Search for the cell housing the specified text and yield its (X, Y) center coordinate. 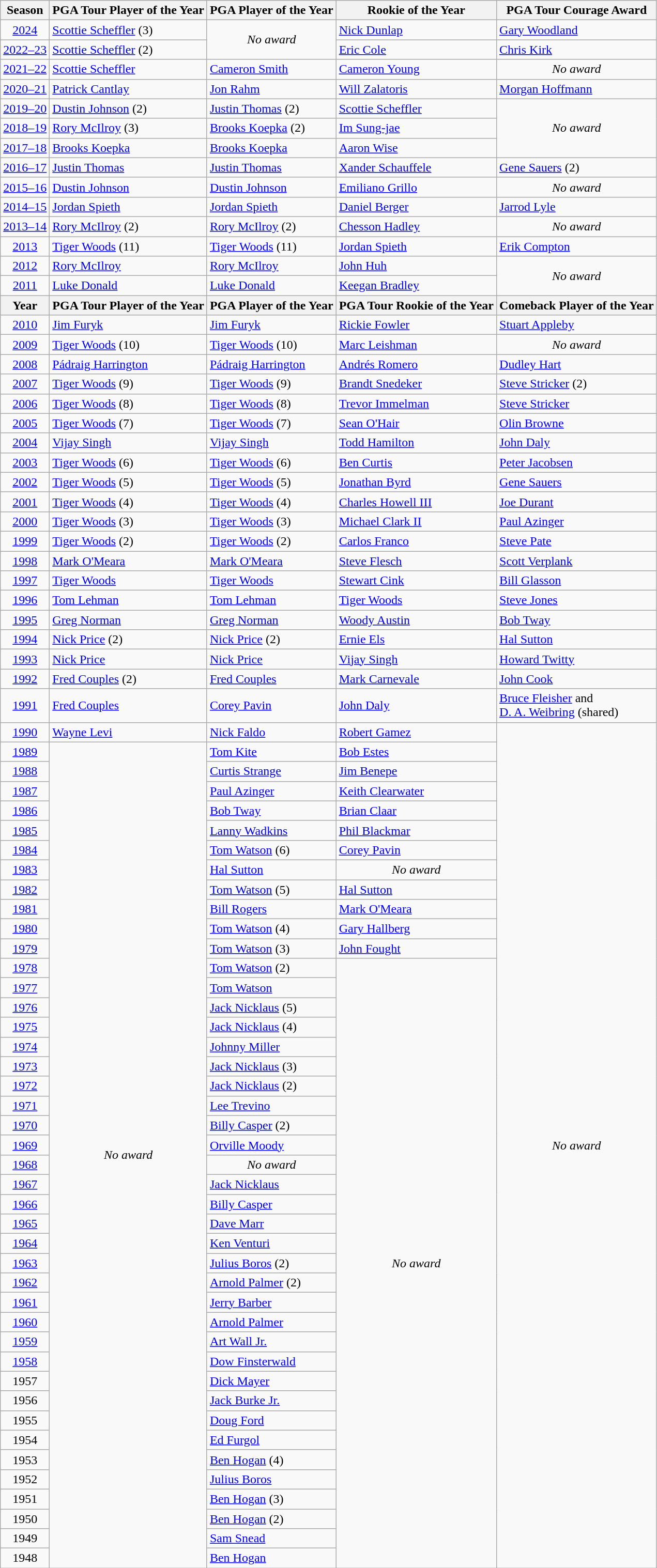
1960 (25, 1322)
1967 (25, 1184)
Stuart Appleby (577, 325)
Steve Stricker (2) (577, 384)
Scott Verplank (577, 561)
1975 (25, 1027)
1950 (25, 1518)
1978 (25, 968)
Johnny Miller (271, 1047)
Brian Claar (416, 811)
Season (25, 10)
Jack Nicklaus (5) (271, 1007)
Justin Thomas (2) (271, 108)
Sean O'Hair (416, 423)
1970 (25, 1125)
1981 (25, 909)
1977 (25, 988)
Tom Watson (4) (271, 929)
Olin Browne (577, 423)
1964 (25, 1244)
2012 (25, 266)
1999 (25, 541)
Billy Casper (2) (271, 1125)
Orville Moody (271, 1145)
Dave Marr (271, 1224)
Charles Howell III (416, 502)
Jim Benepe (416, 771)
1994 (25, 640)
2018–19 (25, 128)
1993 (25, 659)
1997 (25, 581)
Nick Dunlap (416, 30)
Stewart Cink (416, 581)
Tom Watson (6) (271, 850)
2017–18 (25, 148)
2013–14 (25, 226)
1987 (25, 791)
1973 (25, 1066)
2008 (25, 364)
1985 (25, 830)
2005 (25, 423)
Patrick Cantlay (128, 89)
2015–16 (25, 187)
1976 (25, 1007)
2003 (25, 462)
Steve Stricker (577, 403)
1998 (25, 561)
1953 (25, 1460)
John Cook (577, 679)
Jack Nicklaus (3) (271, 1066)
Chesson Hadley (416, 226)
2019–20 (25, 108)
1974 (25, 1047)
Arnold Palmer (2) (271, 1283)
2001 (25, 502)
Tom Watson (271, 988)
2024 (25, 30)
Gary Hallberg (416, 929)
2006 (25, 403)
Xander Schauffele (416, 167)
2002 (25, 482)
Bruce Fleisher and D. A. Weibring (shared) (577, 706)
1959 (25, 1342)
Cameron Young (416, 69)
1951 (25, 1499)
Dustin Johnson (2) (128, 108)
1980 (25, 929)
Mark Carnevale (416, 679)
Todd Hamilton (416, 443)
Jerry Barber (271, 1302)
Wayne Levi (128, 732)
1984 (25, 850)
1955 (25, 1420)
2010 (25, 325)
Curtis Strange (271, 771)
Aaron Wise (416, 148)
2016–17 (25, 167)
Ben Hogan (4) (271, 1460)
Erik Compton (577, 246)
1979 (25, 949)
1954 (25, 1440)
PGA Tour Courage Award (577, 10)
Brandt Snedeker (416, 384)
1952 (25, 1479)
1956 (25, 1401)
1992 (25, 679)
1965 (25, 1224)
1969 (25, 1145)
Jarrod Lyle (577, 207)
Bob Estes (416, 752)
Gene Sauers (2) (577, 167)
Rickie Fowler (416, 325)
Ben Curtis (416, 462)
1982 (25, 889)
2013 (25, 246)
Ben Hogan (2) (271, 1518)
Jack Nicklaus (271, 1184)
Marc Leishman (416, 345)
Art Wall Jr. (271, 1342)
2022–23 (25, 50)
Lee Trevino (271, 1106)
Scottie Scheffler (3) (128, 30)
Lanny Wadkins (271, 830)
2000 (25, 521)
Keegan Bradley (416, 286)
2020–21 (25, 89)
Jack Nicklaus (4) (271, 1027)
Steve Pate (577, 541)
1968 (25, 1165)
Jonathan Byrd (416, 482)
1989 (25, 752)
Ben Hogan (271, 1558)
1949 (25, 1539)
Howard Twitty (577, 659)
Dudley Hart (577, 364)
Bill Glasson (577, 581)
Michael Clark II (416, 521)
Billy Casper (271, 1204)
Jack Nicklaus (2) (271, 1086)
1972 (25, 1086)
Julius Boros (271, 1479)
2007 (25, 384)
Tom Kite (271, 752)
Morgan Hoffmann (577, 89)
Bill Rogers (271, 909)
2011 (25, 286)
1961 (25, 1302)
Rory McIlroy (3) (128, 128)
Robert Gamez (416, 732)
1957 (25, 1381)
Gary Woodland (577, 30)
Eric Cole (416, 50)
Ben Hogan (3) (271, 1499)
1963 (25, 1263)
1966 (25, 1204)
Carlos Franco (416, 541)
Tom Watson (2) (271, 968)
Rookie of the Year (416, 10)
Daniel Berger (416, 207)
Ed Furgol (271, 1440)
Ken Venturi (271, 1244)
Julius Boros (2) (271, 1263)
2009 (25, 345)
1991 (25, 706)
Will Zalatoris (416, 89)
Keith Clearwater (416, 791)
John Fought (416, 949)
Im Sung-jae (416, 128)
1948 (25, 1558)
Cameron Smith (271, 69)
Dick Mayer (271, 1381)
Ernie Els (416, 640)
Woody Austin (416, 620)
Doug Ford (271, 1420)
1995 (25, 620)
Nick Faldo (271, 732)
Comeback Player of the Year (577, 305)
PGA Tour Rookie of the Year (416, 305)
Trevor Immelman (416, 403)
Jon Rahm (271, 89)
2004 (25, 443)
Steve Jones (577, 600)
1986 (25, 811)
Peter Jacobsen (577, 462)
Chris Kirk (577, 50)
Brooks Koepka (2) (271, 128)
Dow Finsterwald (271, 1361)
1983 (25, 870)
Gene Sauers (577, 482)
Tom Watson (5) (271, 889)
1990 (25, 732)
Jack Burke Jr. (271, 1401)
Phil Blackmar (416, 830)
1988 (25, 771)
1971 (25, 1106)
Andrés Romero (416, 364)
Tom Watson (3) (271, 949)
John Huh (416, 266)
Sam Snead (271, 1539)
2021–22 (25, 69)
Scottie Scheffler (2) (128, 50)
Emiliano Grillo (416, 187)
Fred Couples (2) (128, 679)
1958 (25, 1361)
1962 (25, 1283)
Steve Flesch (416, 561)
2014–15 (25, 207)
Year (25, 305)
1996 (25, 600)
Arnold Palmer (271, 1322)
Joe Durant (577, 502)
